Detect which cell encompasses the target text, then output its [x, y] center coordinate. 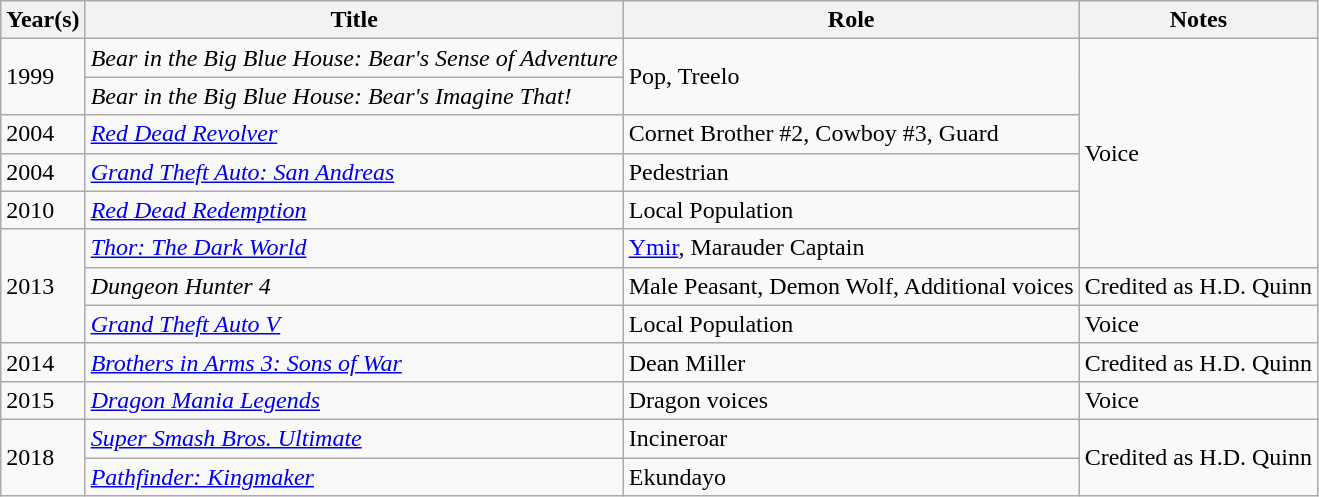
Ymir, Marauder Captain [851, 248]
Dragon Mania Legends [354, 400]
Dungeon Hunter 4 [354, 286]
Male Peasant, Demon Wolf, Additional voices [851, 286]
Red Dead Redemption [354, 210]
Cornet Brother #2, Cowboy #3, Guard [851, 134]
Bear in the Big Blue House: Bear's Sense of Adventure [354, 58]
Brothers in Arms 3: Sons of War [354, 362]
Thor: The Dark World [354, 248]
1999 [43, 77]
Role [851, 20]
Bear in the Big Blue House: Bear's Imagine That! [354, 96]
2018 [43, 457]
Red Dead Revolver [354, 134]
Dean Miller [851, 362]
Dragon voices [851, 400]
2015 [43, 400]
2014 [43, 362]
Grand Theft Auto V [354, 324]
Ekundayo [851, 477]
2013 [43, 286]
Grand Theft Auto: San Andreas [354, 172]
Notes [1198, 20]
2010 [43, 210]
Pop, Treelo [851, 77]
Super Smash Bros. Ultimate [354, 438]
Incineroar [851, 438]
Title [354, 20]
Pedestrian [851, 172]
Year(s) [43, 20]
Pathfinder: Kingmaker [354, 477]
